Return the (X, Y) coordinate for the center point of the cell that contains the specified text.  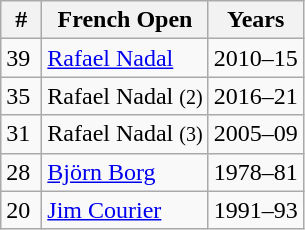
35 (22, 96)
French Open (125, 20)
Rafael Nadal (125, 58)
28 (22, 172)
2005–09 (256, 134)
Years (256, 20)
39 (22, 58)
Rafael Nadal (2) (125, 96)
20 (22, 210)
2016–21 (256, 96)
Rafael Nadal (3) (125, 134)
1991–93 (256, 210)
# (22, 20)
Jim Courier (125, 210)
1978–81 (256, 172)
Björn Borg (125, 172)
31 (22, 134)
2010–15 (256, 58)
